From the cell containing the given text, extract its center point as [X, Y] coordinate. 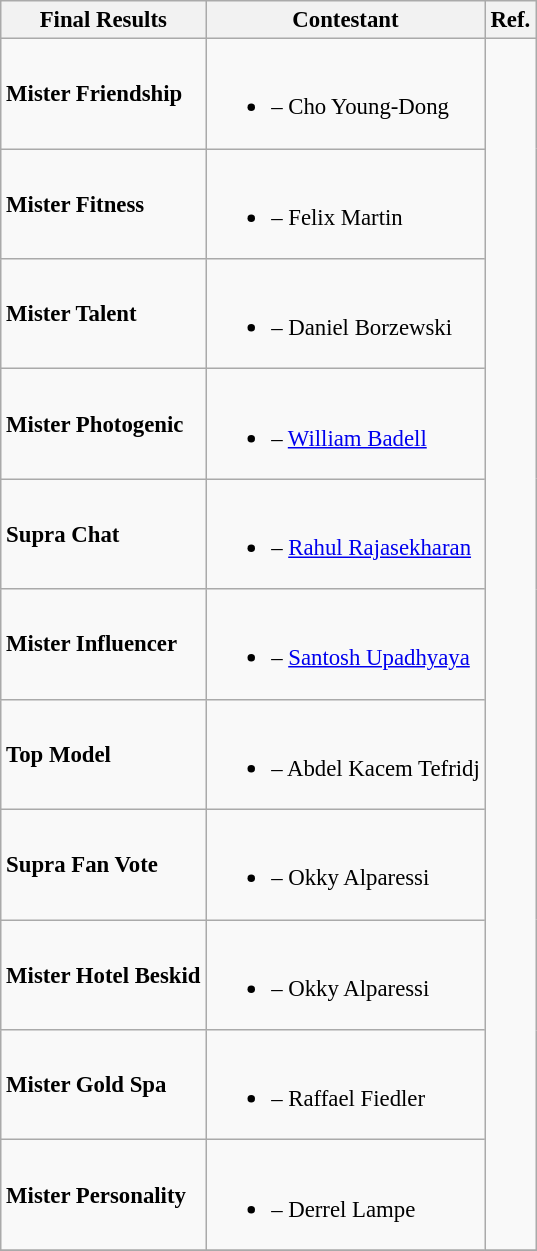
– William Badell [346, 424]
Supra Fan Vote [104, 865]
Supra Chat [104, 534]
Ref. [510, 20]
Mister Talent [104, 314]
Mister Photogenic [104, 424]
– Derrel Lampe [346, 1195]
Mister Hotel Beskid [104, 975]
– Cho Young-Dong [346, 94]
– Raffael Fiedler [346, 1085]
Mister Friendship [104, 94]
Mister Influencer [104, 644]
– Felix Martin [346, 204]
Mister Fitness [104, 204]
– Santosh Upadhyaya [346, 644]
– Daniel Borzewski [346, 314]
Contestant [346, 20]
Mister Gold Spa [104, 1085]
– Abdel Kacem Tefridj [346, 754]
Top Model [104, 754]
Final Results [104, 20]
– Rahul Rajasekharan [346, 534]
Mister Personality [104, 1195]
